Pinpoint the cell where the given text exists, returning its (x, y) midpoint coordinate. 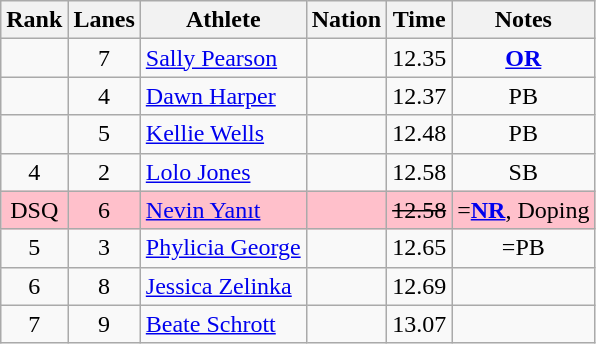
SB (524, 172)
DSQ (34, 210)
Nevin Yanıt (223, 210)
2 (104, 172)
8 (104, 286)
Time (420, 20)
13.07 (420, 324)
Nation (346, 20)
=NR, Doping (524, 210)
12.35 (420, 58)
12.37 (420, 96)
OR (524, 58)
Notes (524, 20)
12.48 (420, 134)
Rank (34, 20)
12.69 (420, 286)
Phylicia George (223, 248)
Sally Pearson (223, 58)
12.65 (420, 248)
=PB (524, 248)
Kellie Wells (223, 134)
Lanes (104, 20)
Dawn Harper (223, 96)
9 (104, 324)
3 (104, 248)
Jessica Zelinka (223, 286)
Athlete (223, 20)
Lolo Jones (223, 172)
Beate Schrott (223, 324)
